Return the [x, y] coordinate for the center point of the cell that contains the specified text.  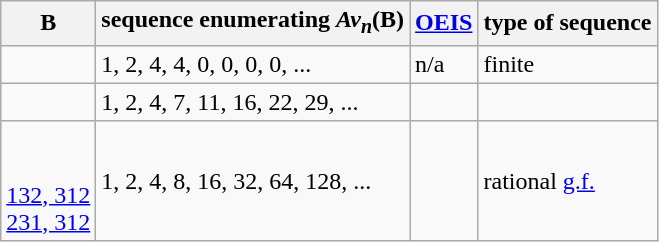
1, 2, 4, 7, 11, 16, 22, 29, ... [253, 102]
132, 312 231, 312 [48, 180]
finite [568, 64]
OEIS [444, 23]
1, 2, 4, 4, 0, 0, 0, 0, ... [253, 64]
sequence enumerating Avn(B) [253, 23]
rational g.f. [568, 180]
1, 2, 4, 8, 16, 32, 64, 128, ... [253, 180]
type of sequence [568, 23]
B [48, 23]
n/a [444, 64]
